Provide the (X, Y) coordinate of the cell's center where the given text is located.  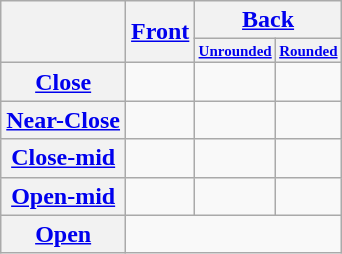
Rounded (308, 51)
Back (268, 20)
Open (64, 234)
Close (64, 82)
Open-mid (64, 196)
Unrounded (236, 51)
Close-mid (64, 158)
Front (160, 32)
Near-Close (64, 120)
